Find where the given text appears and provide that cell's center as [x, y] coordinate. 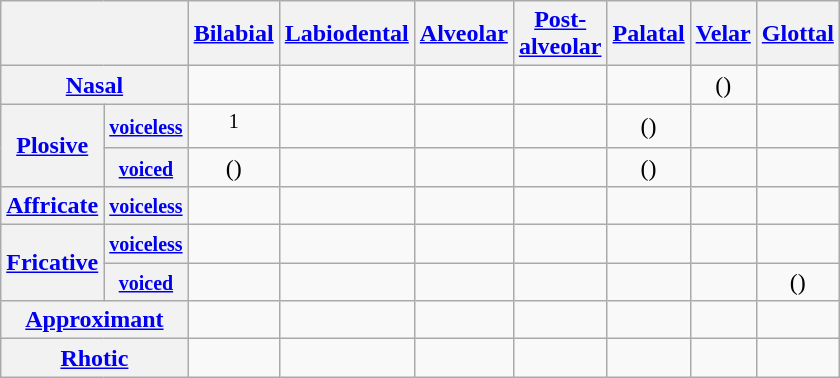
Alveolar [464, 34]
Affricate [52, 205]
Fricative [52, 263]
Velar [723, 34]
Glottal [798, 34]
1 [234, 126]
Approximant [94, 320]
Nasal [94, 85]
Bilabial [234, 34]
Palatal [648, 34]
Plosive [52, 146]
Post-alveolar [560, 34]
Rhotic [94, 358]
Labiodental [346, 34]
